Find where the given text appears and provide that cell's center as (x, y) coordinate. 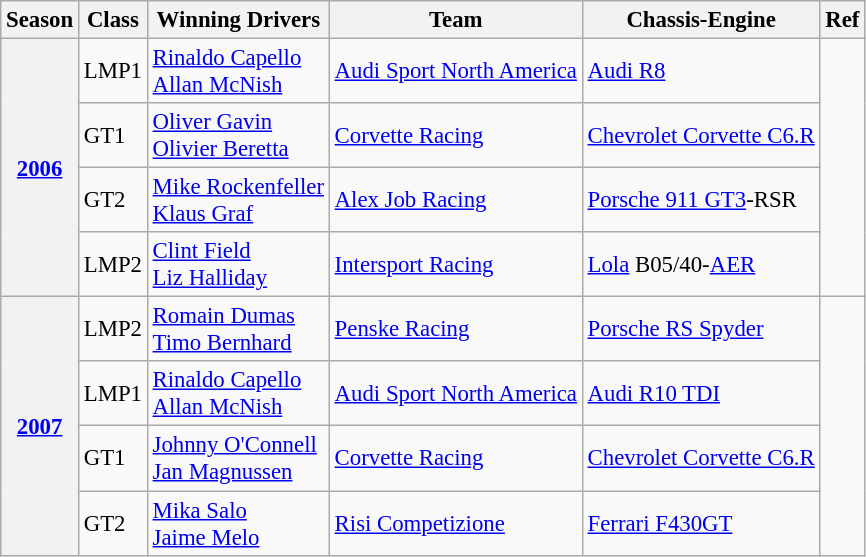
Chassis-Engine (701, 20)
Winning Drivers (238, 20)
Mika Salo Jaime Melo (238, 524)
Ref (842, 20)
Risi Competizione (456, 524)
Johnny O'Connell Jan Magnussen (238, 458)
Romain Dumas Timo Bernhard (238, 330)
Alex Job Racing (456, 200)
Audi R10 TDI (701, 394)
Ferrari F430GT (701, 524)
2007 (40, 426)
2006 (40, 168)
Intersport Racing (456, 264)
Class (112, 20)
Porsche RS Spyder (701, 330)
Mike Rockenfeller Klaus Graf (238, 200)
Lola B05/40-AER (701, 264)
Audi R8 (701, 72)
Season (40, 20)
Clint Field Liz Halliday (238, 264)
Porsche 911 GT3-RSR (701, 200)
Penske Racing (456, 330)
Team (456, 20)
Oliver Gavin Olivier Beretta (238, 136)
